Pinpoint the cell where the given text exists, returning its [x, y] midpoint coordinate. 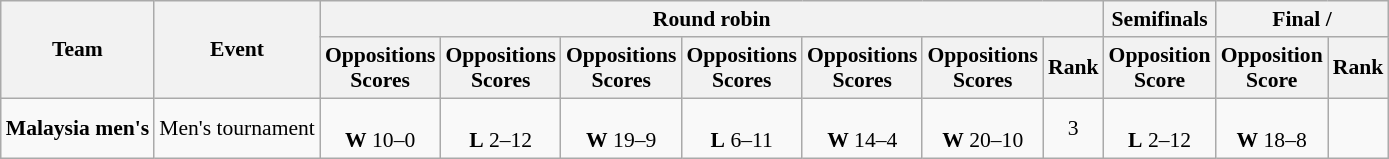
Final / [1302, 19]
W 19–9 [622, 128]
Men's tournament [237, 128]
Event [237, 50]
Malaysia men's [78, 128]
Team [78, 50]
W 14–4 [862, 128]
W 10–0 [380, 128]
Round robin [712, 19]
Semifinals [1160, 19]
W 18–8 [1272, 128]
3 [1074, 128]
W 20–10 [982, 128]
L 6–11 [742, 128]
